Output the [X, Y] coordinate of the center of the cell containing the given text.  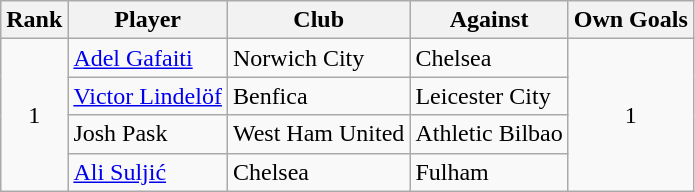
Norwich City [318, 58]
Player [148, 20]
Ali Suljić [148, 172]
Leicester City [489, 96]
Josh Pask [148, 134]
Benfica [318, 96]
West Ham United [318, 134]
Victor Lindelöf [148, 96]
Adel Gafaiti [148, 58]
Club [318, 20]
Fulham [489, 172]
Rank [34, 20]
Athletic Bilbao [489, 134]
Own Goals [630, 20]
Against [489, 20]
